Determine the (X, Y) coordinate at the center of the cell enclosing the given text.  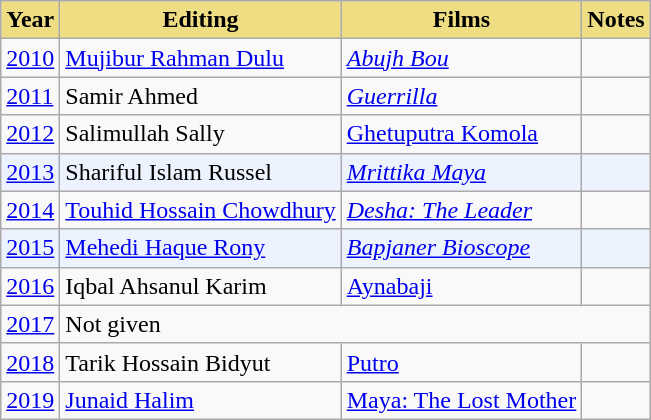
2017 (30, 324)
Putro (462, 362)
2019 (30, 400)
2016 (30, 286)
2018 (30, 362)
Maya: The Lost Mother (462, 400)
Films (462, 20)
Bapjaner Bioscope (462, 248)
Notes (616, 20)
Shariful Islam Russel (200, 172)
Mehedi Haque Rony (200, 248)
Editing (200, 20)
2011 (30, 96)
2015 (30, 248)
Salimullah Sally (200, 134)
Desha: The Leader (462, 210)
2010 (30, 58)
Year (30, 20)
2014 (30, 210)
Guerrilla (462, 96)
Touhid Hossain Chowdhury (200, 210)
Ghetuputra Komola (462, 134)
2012 (30, 134)
Not given (355, 324)
Mrittika Maya (462, 172)
Samir Ahmed (200, 96)
Tarik Hossain Bidyut (200, 362)
Mujibur Rahman Dulu (200, 58)
Junaid Halim (200, 400)
Iqbal Ahsanul Karim (200, 286)
Aynabaji (462, 286)
Abujh Bou (462, 58)
2013 (30, 172)
